Pinpoint the cell where the given text exists, returning its (X, Y) midpoint coordinate. 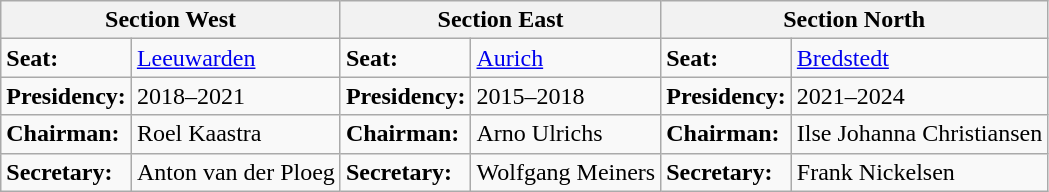
Section North (854, 20)
2021–2024 (919, 96)
Aurich (566, 58)
2018–2021 (236, 96)
Wolfgang Meiners (566, 172)
Roel Kaastra (236, 134)
Bredstedt (919, 58)
Anton van der Ploeg (236, 172)
2015–2018 (566, 96)
Section West (171, 20)
Arno Ulrichs (566, 134)
Section East (500, 20)
Ilse Johanna Christiansen (919, 134)
Frank Nickelsen (919, 172)
Leeuwarden (236, 58)
